For the text-containing cell, return its midpoint in (x, y) coordinate format. 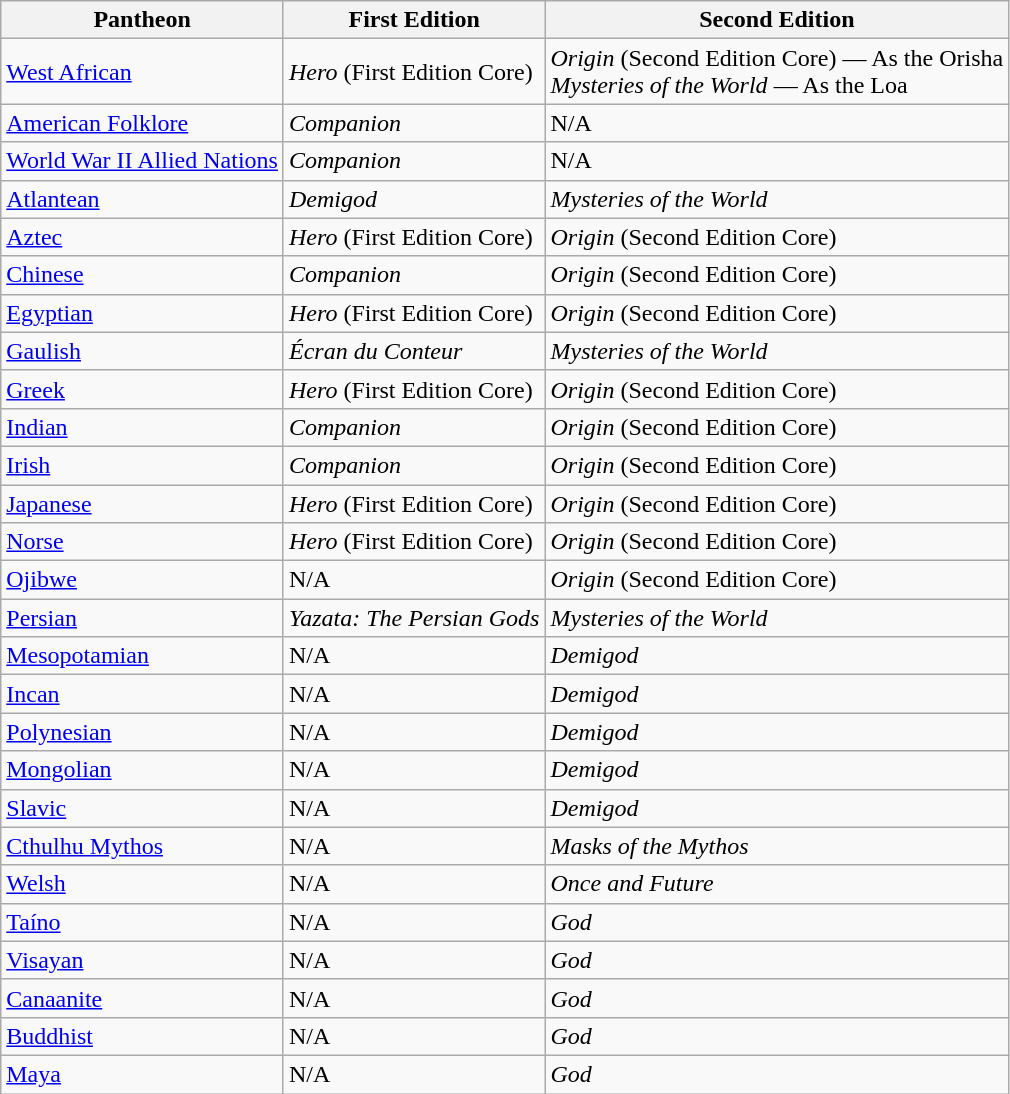
Mesopotamian (142, 656)
Cthulhu Mythos (142, 846)
Visayan (142, 960)
Persian (142, 618)
Canaanite (142, 998)
Second Edition (777, 20)
Norse (142, 542)
Buddhist (142, 1036)
Taíno (142, 922)
Écran du Conteur (414, 351)
First Edition (414, 20)
Indian (142, 427)
Atlantean (142, 199)
Yazata: The Persian Gods (414, 618)
Chinese (142, 275)
Ojibwe (142, 580)
Welsh (142, 884)
West African (142, 72)
American Folklore (142, 123)
Maya (142, 1074)
Japanese (142, 503)
Masks of the Mythos (777, 846)
Slavic (142, 808)
World War II Allied Nations (142, 161)
Mongolian (142, 770)
Greek (142, 389)
Pantheon (142, 20)
Polynesian (142, 732)
Origin (Second Edition Core) — As the OrishaMysteries of the World — As the Loa (777, 72)
Irish (142, 465)
Gaulish (142, 351)
Incan (142, 694)
Once and Future (777, 884)
Egyptian (142, 313)
Aztec (142, 237)
